Return the (X, Y) coordinate for the center point of the cell that contains the specified text.  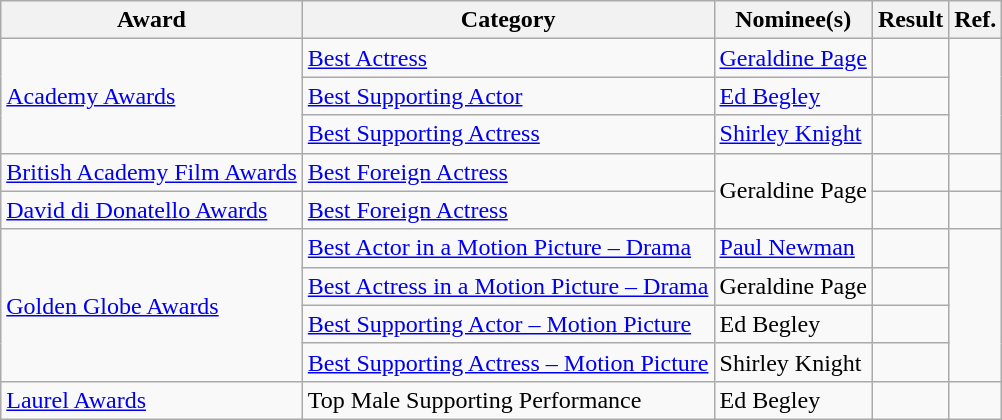
Academy Awards (152, 96)
Ref. (976, 20)
Laurel Awards (152, 400)
British Academy Film Awards (152, 172)
Award (152, 20)
Best Actress in a Motion Picture – Drama (508, 286)
Nominee(s) (793, 20)
David di Donatello Awards (152, 210)
Top Male Supporting Performance (508, 400)
Category (508, 20)
Best Actor in a Motion Picture – Drama (508, 248)
Best Supporting Actress – Motion Picture (508, 362)
Best Supporting Actress (508, 134)
Golden Globe Awards (152, 305)
Paul Newman (793, 248)
Result (910, 20)
Best Supporting Actor – Motion Picture (508, 324)
Best Actress (508, 58)
Best Supporting Actor (508, 96)
